Provide the [X, Y] coordinate of the cell's center where the given text is located.  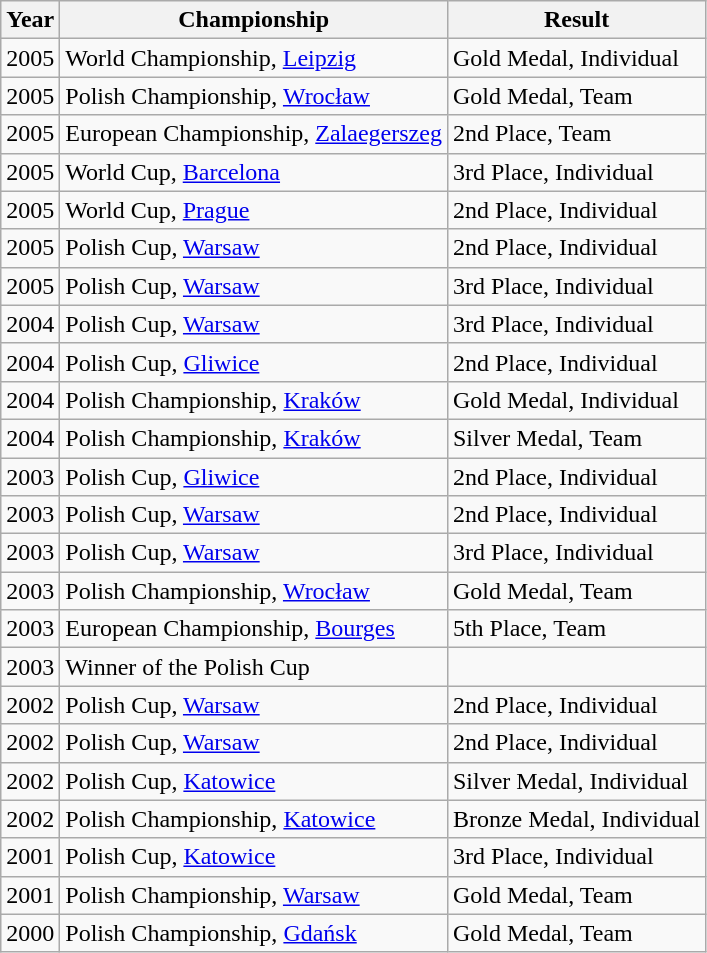
Polish Championship, Gdańsk [254, 933]
Bronze Medal, Individual [576, 819]
Silver Medal, Team [576, 438]
European Championship, Bourges [254, 629]
5th Place, Team [576, 629]
World Championship, Leipzig [254, 58]
2nd Place, Team [576, 134]
World Cup, Prague [254, 210]
Winner of the Polish Cup [254, 667]
World Cup, Barcelona [254, 172]
Result [576, 20]
Championship [254, 20]
European Championship, Zalaegerszeg [254, 134]
Year [30, 20]
Polish Championship, Warsaw [254, 895]
Silver Medal, Individual [576, 781]
2000 [30, 933]
Polish Championship, Katowice [254, 819]
